Pinpoint the cell where the given text exists, returning its (x, y) midpoint coordinate. 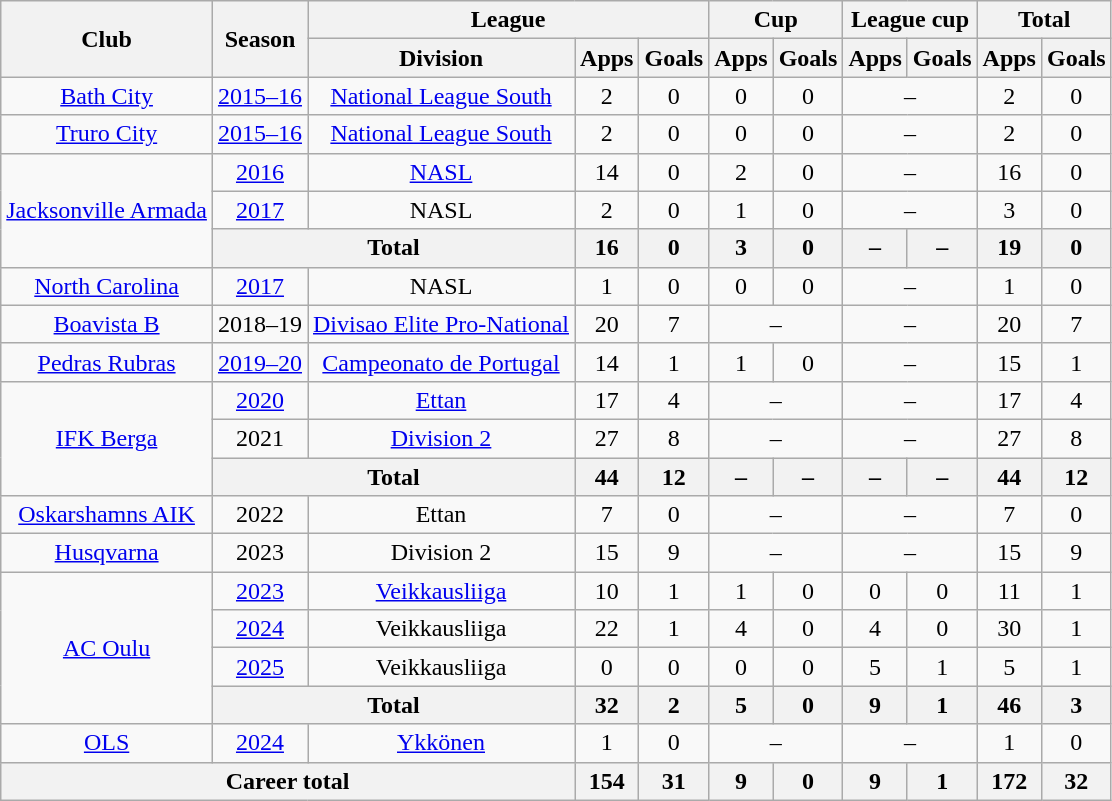
Club (107, 39)
Season (260, 39)
154 (607, 781)
22 (607, 629)
League cup (910, 20)
Husqvarna (107, 553)
2020 (260, 400)
172 (1009, 781)
2021 (260, 438)
2022 (260, 515)
Campeonato de Portugal (442, 362)
Truro City (107, 134)
Ykkönen (442, 743)
11 (1009, 591)
31 (674, 781)
Pedras Rubras (107, 362)
46 (1009, 705)
Cup (776, 20)
IFK Berga (107, 438)
AC Oulu (107, 648)
19 (1009, 248)
North Carolina (107, 286)
2019–20 (260, 362)
Bath City (107, 96)
Jacksonville Armada (107, 210)
Division (442, 58)
Oskarshamns AIK (107, 515)
Divisao Elite Pro-National (442, 324)
2016 (260, 172)
League (508, 20)
OLS (107, 743)
2018–19 (260, 324)
2025 (260, 667)
Career total (288, 781)
Boavista B (107, 324)
30 (1009, 629)
10 (607, 591)
